Return [X, Y] of the center of cell containing provided text 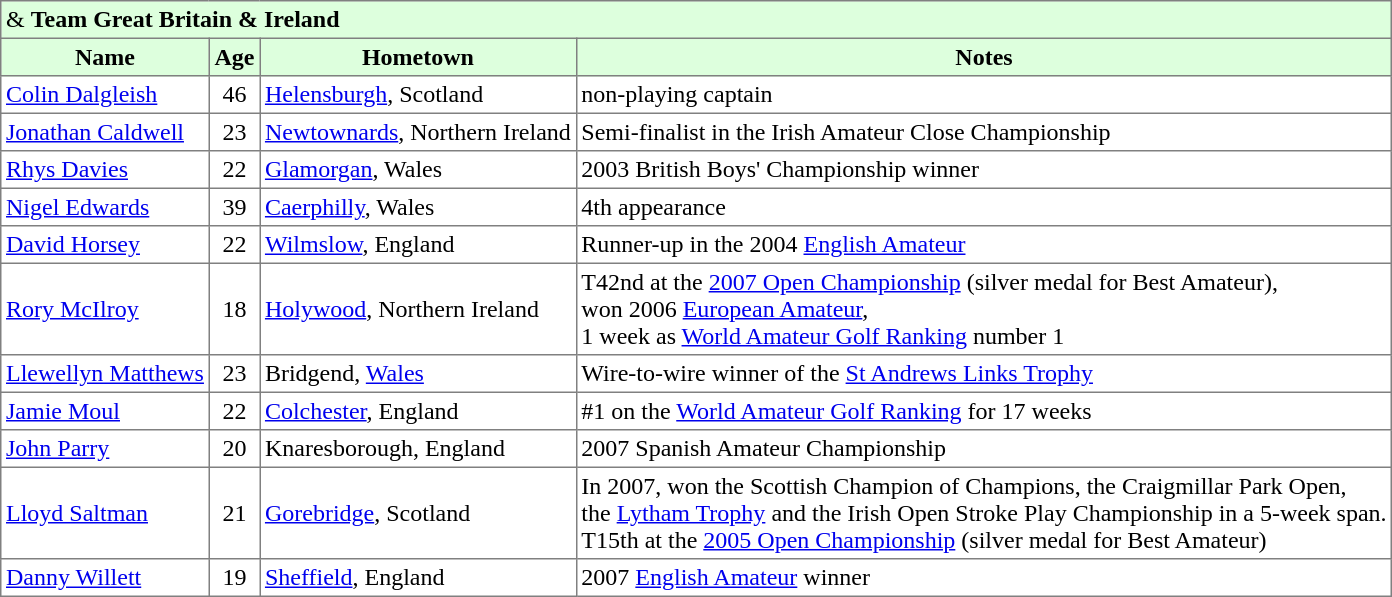
Hometown [418, 57]
Helensburgh, Scotland [418, 95]
Nigel Edwards [105, 207]
Semi-finalist in the Irish Amateur Close Championship [984, 132]
Age [234, 57]
Wilmslow, England [418, 245]
John Parry [105, 449]
Gorebridge, Scotland [418, 513]
Llewellyn Matthews [105, 374]
2003 British Boys' Championship winner [984, 170]
Jonathan Caldwell [105, 132]
Caerphilly, Wales [418, 207]
Sheffield, England [418, 578]
Bridgend, Wales [418, 374]
Colin Dalgleish [105, 95]
Name [105, 57]
#1 on the World Amateur Golf Ranking for 17 weeks [984, 411]
39 [234, 207]
Newtownards, Northern Ireland [418, 132]
Wire-to-wire winner of the St Andrews Links Trophy [984, 374]
T42nd at the 2007 Open Championship (silver medal for Best Amateur),won 2006 European Amateur,1 week as World Amateur Golf Ranking number 1 [984, 309]
Glamorgan, Wales [418, 170]
Knaresborough, England [418, 449]
21 [234, 513]
19 [234, 578]
Danny Willett [105, 578]
18 [234, 309]
Lloyd Saltman [105, 513]
2007 Spanish Amateur Championship [984, 449]
Runner-up in the 2004 English Amateur [984, 245]
20 [234, 449]
Notes [984, 57]
Colchester, England [418, 411]
David Horsey [105, 245]
Rory McIlroy [105, 309]
& Team Great Britain & Ireland [696, 20]
Holywood, Northern Ireland [418, 309]
non-playing captain [984, 95]
Rhys Davies [105, 170]
4th appearance [984, 207]
2007 English Amateur winner [984, 578]
Jamie Moul [105, 411]
46 [234, 95]
